Output the (X, Y) coordinate of the center of the cell containing the given text.  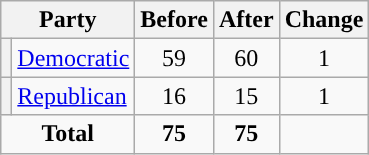
Party (68, 20)
60 (246, 58)
Before (174, 20)
16 (174, 96)
Change (324, 20)
After (246, 20)
Democratic (74, 58)
15 (246, 96)
Republican (74, 96)
59 (174, 58)
Total (68, 134)
